Return (X, Y) of the center of cell containing provided text 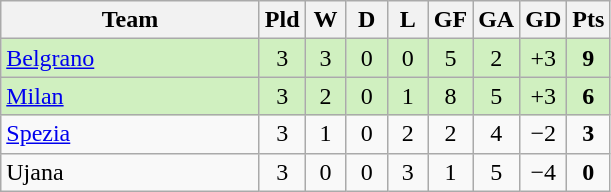
4 (496, 134)
GD (544, 20)
D (366, 20)
8 (450, 96)
−4 (544, 172)
Team (130, 20)
Milan (130, 96)
Pld (282, 20)
L (408, 20)
GA (496, 20)
−2 (544, 134)
Belgrano (130, 58)
6 (588, 96)
9 (588, 58)
GF (450, 20)
Spezia (130, 134)
Ujana (130, 172)
Pts (588, 20)
W (326, 20)
